Scan for the cell matching the given text and deliver its (x, y) coordinate at center. 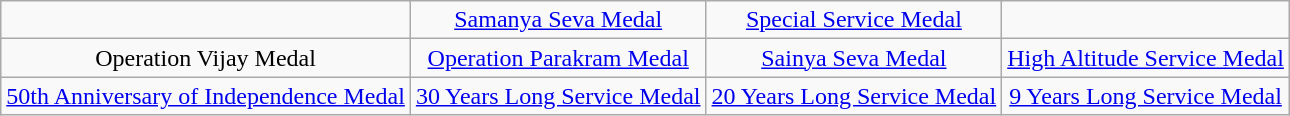
9 Years Long Service Medal (1146, 96)
20 Years Long Service Medal (854, 96)
Sainya Seva Medal (854, 58)
High Altitude Service Medal (1146, 58)
Operation Vijay Medal (206, 58)
Operation Parakram Medal (558, 58)
Special Service Medal (854, 20)
50th Anniversary of Independence Medal (206, 96)
30 Years Long Service Medal (558, 96)
Samanya Seva Medal (558, 20)
